For the text-containing cell, return its midpoint in (x, y) coordinate format. 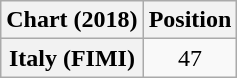
47 (190, 58)
Position (190, 20)
Italy (FIMI) (72, 58)
Chart (2018) (72, 20)
